Output the [x, y] coordinate of the center of the cell containing the given text.  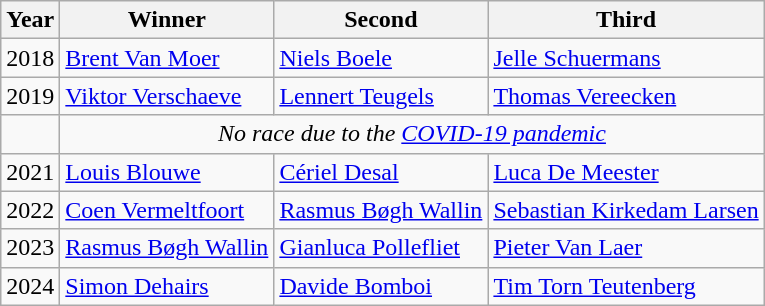
2023 [30, 248]
Thomas Vereecken [626, 96]
Gianluca Pollefliet [381, 248]
Pieter Van Laer [626, 248]
No race due to the COVID-19 pandemic [412, 134]
Year [30, 20]
Simon Dehairs [167, 286]
2021 [30, 172]
2022 [30, 210]
Luca De Meester [626, 172]
Winner [167, 20]
Jelle Schuermans [626, 58]
Coen Vermeltfoort [167, 210]
2019 [30, 96]
Louis Blouwe [167, 172]
Lennert Teugels [381, 96]
Second [381, 20]
Viktor Verschaeve [167, 96]
Davide Bomboi [381, 286]
2018 [30, 58]
Cériel Desal [381, 172]
Third [626, 20]
Brent Van Moer [167, 58]
2024 [30, 286]
Sebastian Kirkedam Larsen [626, 210]
Tim Torn Teutenberg [626, 286]
Niels Boele [381, 58]
